Locate the cell with the specified text and output its (x, y) center coordinate. 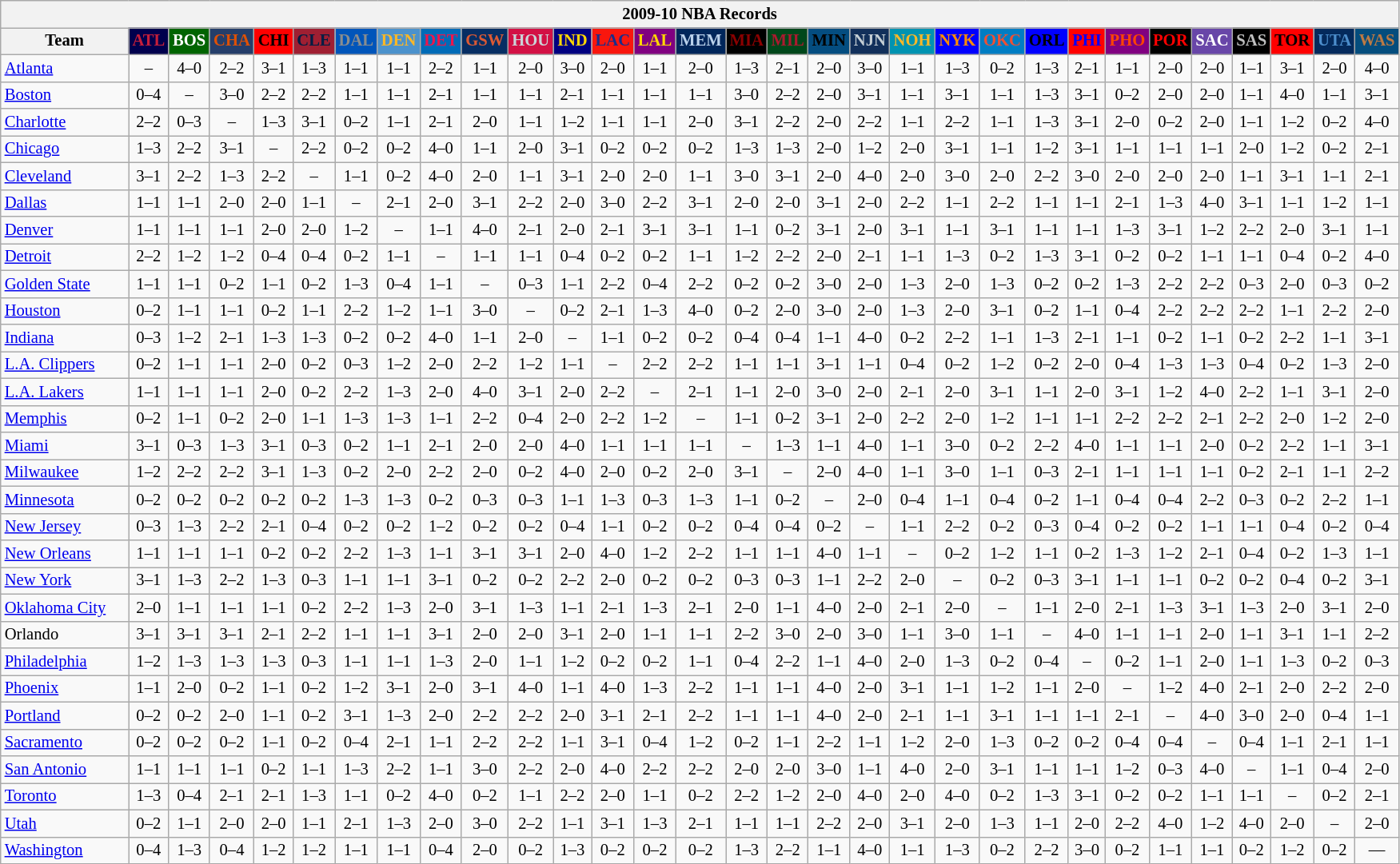
TOR (1292, 41)
POR (1171, 41)
Houston (65, 311)
Indiana (65, 338)
GSW (485, 41)
Detroit (65, 257)
UTA (1334, 41)
Memphis (65, 419)
ATL (149, 41)
New York (65, 580)
LAC (612, 41)
Charlotte (65, 122)
MIA (747, 41)
Milwaukee (65, 472)
Sacramento (65, 743)
Orlando (65, 635)
L.A. Lakers (65, 392)
Dallas (65, 203)
Phoenix (65, 688)
Denver (65, 229)
L.A. Clippers (65, 364)
NOH (913, 41)
ORL (1047, 41)
NJN (870, 41)
LAL (655, 41)
San Antonio (65, 770)
DET (441, 41)
CLE (313, 41)
Portland (65, 715)
New Jersey (65, 527)
New Orleans (65, 554)
OKC (1003, 41)
Minnesota (65, 500)
MIL (788, 41)
— (1377, 850)
Washington (65, 850)
Toronto (65, 796)
HOU (531, 41)
Atlanta (65, 68)
Golden State (65, 284)
Miami (65, 445)
PHO (1127, 41)
NYK (957, 41)
2009-10 NBA Records (700, 14)
CHA (232, 41)
WAS (1377, 41)
CHI (273, 41)
DEN (398, 41)
BOS (189, 41)
DAL (357, 41)
Cleveland (65, 176)
MIN (829, 41)
MEM (700, 41)
Oklahoma City (65, 607)
IND (572, 41)
SAS (1251, 41)
SAC (1212, 41)
Utah (65, 823)
Philadelphia (65, 661)
Boston (65, 95)
Chicago (65, 149)
Team (65, 41)
PHI (1087, 41)
